Locate the cell with the specified text and output its (X, Y) center coordinate. 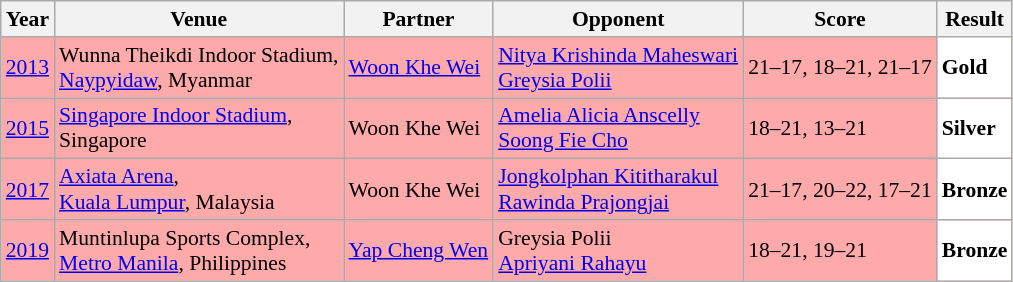
2013 (28, 68)
Muntinlupa Sports Complex,Metro Manila, Philippines (198, 250)
21–17, 18–21, 21–17 (840, 68)
Nitya Krishinda Maheswari Greysia Polii (618, 68)
Opponent (618, 19)
2015 (28, 128)
Silver (975, 128)
Axiata Arena,Kuala Lumpur, Malaysia (198, 190)
Result (975, 19)
Jongkolphan Kititharakul Rawinda Prajongjai (618, 190)
Score (840, 19)
Yap Cheng Wen (419, 250)
21–17, 20–22, 17–21 (840, 190)
18–21, 13–21 (840, 128)
Partner (419, 19)
Singapore Indoor Stadium,Singapore (198, 128)
2017 (28, 190)
Venue (198, 19)
Gold (975, 68)
Year (28, 19)
Greysia Polii Apriyani Rahayu (618, 250)
Wunna Theikdi Indoor Stadium,Naypyidaw, Myanmar (198, 68)
18–21, 19–21 (840, 250)
2019 (28, 250)
Amelia Alicia Anscelly Soong Fie Cho (618, 128)
